Scan for the cell matching the given text and deliver its (X, Y) coordinate at center. 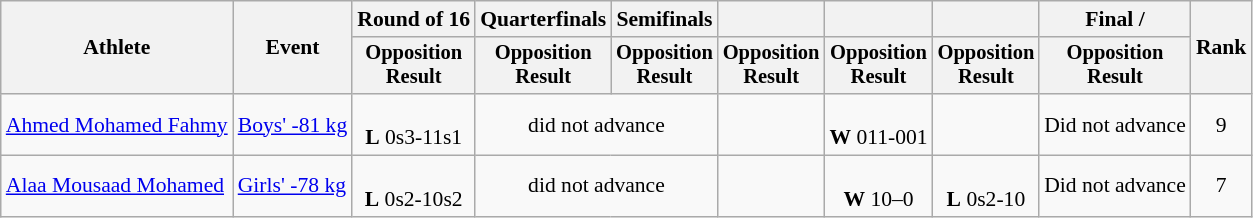
Semifinals (664, 19)
W 10–0 (878, 186)
9 (1222, 124)
Boys' -81 kg (293, 124)
Round of 16 (414, 19)
Final / (1115, 19)
7 (1222, 186)
Alaa Mousaad Mohamed (117, 186)
L 0s3-11s1 (414, 124)
Rank (1222, 48)
W 011-001 (878, 124)
Quarterfinals (543, 19)
L 0s2-10 (986, 186)
Ahmed Mohamed Fahmy (117, 124)
Athlete (117, 48)
L 0s2-10s2 (414, 186)
Event (293, 48)
Girls' -78 kg (293, 186)
